Locate the cell with the specified text and output its [X, Y] center coordinate. 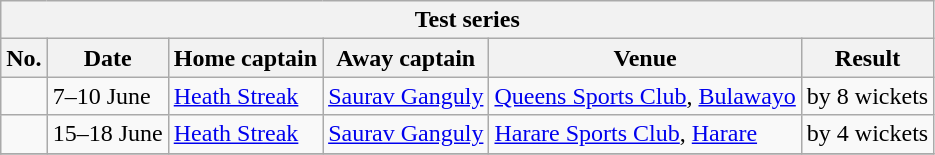
Away captain [406, 58]
7–10 June [108, 96]
Test series [468, 20]
15–18 June [108, 134]
Date [108, 58]
Result [867, 58]
No. [24, 58]
Queens Sports Club, Bulawayo [645, 96]
Home captain [245, 58]
by 4 wickets [867, 134]
Venue [645, 58]
Harare Sports Club, Harare [645, 134]
by 8 wickets [867, 96]
